Search for the cell housing the specified text and yield its (x, y) center coordinate. 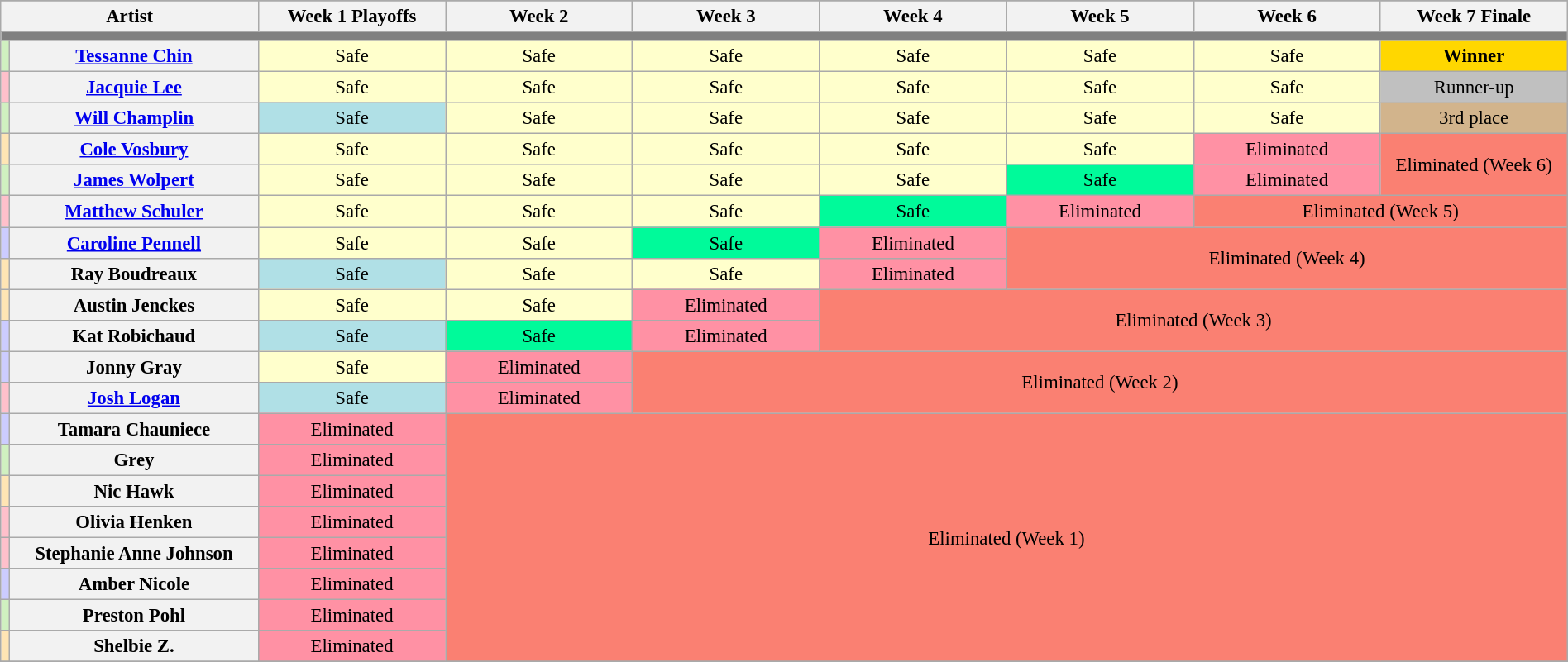
Amber Nicole (134, 584)
Matthew Schuler (134, 212)
Week 3 (726, 17)
Winner (1474, 56)
Tessanne Chin (134, 56)
Shelbie Z. (134, 646)
Week 2 (539, 17)
Ray Boudreaux (134, 274)
Week 7 Finale (1474, 17)
Week 6 (1287, 17)
Eliminated (Week 3) (1193, 321)
Eliminated (Week 2) (1100, 382)
Week 5 (1100, 17)
Will Champlin (134, 118)
Kat Robichaud (134, 336)
Eliminated (Week 6) (1474, 165)
Eliminated (Week 4) (1287, 258)
Nic Hawk (134, 491)
Artist (130, 17)
Eliminated (Week 5) (1380, 212)
Cole Vosbury (134, 150)
Preston Pohl (134, 616)
3rd place (1474, 118)
Stephanie Anne Johnson (134, 554)
Tamara Chauniece (134, 429)
Austin Jenckes (134, 305)
Olivia Henken (134, 522)
Week 4 (913, 17)
Caroline Pennell (134, 243)
Jonny Gray (134, 367)
Runner-up (1474, 88)
Eliminated (Week 1) (1007, 537)
James Wolpert (134, 181)
Jacquie Lee (134, 88)
Josh Logan (134, 398)
Week 1 Playoffs (352, 17)
Grey (134, 460)
